Locate the cell with the specified text and output its (X, Y) center coordinate. 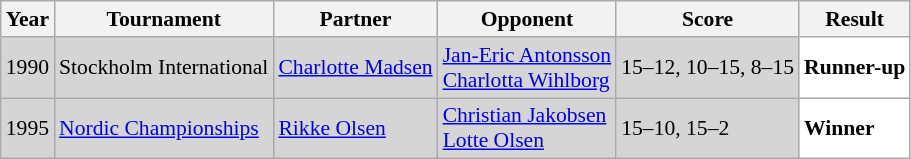
Partner (355, 19)
Jan-Eric Antonsson Charlotta Wihlborg (528, 68)
15–10, 15–2 (708, 128)
Year (28, 19)
Opponent (528, 19)
Rikke Olsen (355, 128)
Charlotte Madsen (355, 68)
Winner (854, 128)
Tournament (164, 19)
Stockholm International (164, 68)
Nordic Championships (164, 128)
15–12, 10–15, 8–15 (708, 68)
1990 (28, 68)
Score (708, 19)
Runner-up (854, 68)
Result (854, 19)
Christian Jakobsen Lotte Olsen (528, 128)
1995 (28, 128)
